Provide the [X, Y] coordinate of the cell's center where the given text is located.  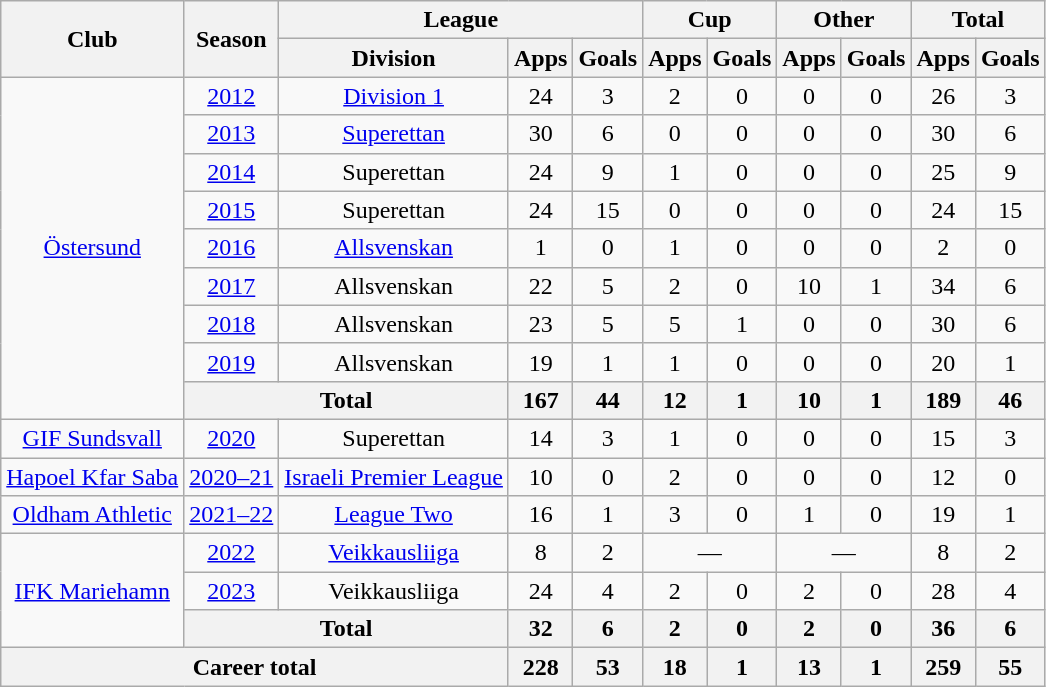
Career total [255, 667]
22 [540, 286]
36 [943, 629]
2020–21 [232, 477]
53 [608, 667]
2015 [232, 210]
Club [92, 39]
GIF Sundsvall [92, 438]
167 [540, 400]
2022 [232, 553]
13 [809, 667]
20 [943, 362]
Season [232, 39]
259 [943, 667]
League Two [394, 515]
2021–22 [232, 515]
26 [943, 96]
Östersund [92, 248]
55 [1010, 667]
2012 [232, 96]
189 [943, 400]
IFK Mariehamn [92, 591]
Other [844, 20]
2019 [232, 362]
44 [608, 400]
2020 [232, 438]
18 [675, 667]
Cup [710, 20]
Oldham Athletic [92, 515]
League [461, 20]
Division 1 [394, 96]
Division [394, 58]
228 [540, 667]
2014 [232, 172]
25 [943, 172]
28 [943, 591]
2017 [232, 286]
32 [540, 629]
Israeli Premier League [394, 477]
34 [943, 286]
2018 [232, 324]
2023 [232, 591]
16 [540, 515]
14 [540, 438]
23 [540, 324]
Hapoel Kfar Saba [92, 477]
2016 [232, 248]
46 [1010, 400]
2013 [232, 134]
